Determine the [X, Y] coordinate at the center of the cell enclosing the given text.  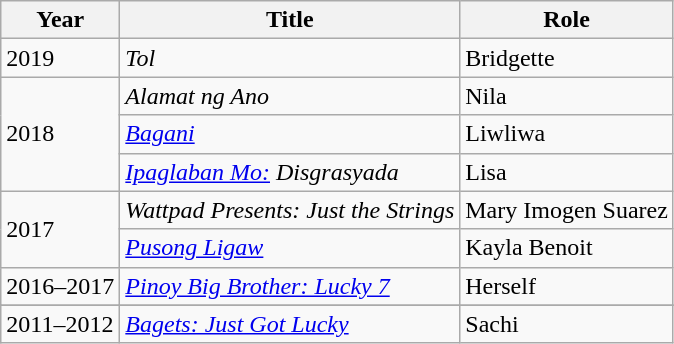
Bagani [290, 134]
2016–2017 [60, 286]
Herself [567, 286]
Wattpad Presents: Just the Strings [290, 210]
Lisa [567, 172]
Title [290, 20]
Bridgette [567, 58]
Nila [567, 96]
Sachi [567, 324]
2019 [60, 58]
2018 [60, 134]
Kayla Benoit [567, 248]
Year [60, 20]
Bagets: Just Got Lucky [290, 324]
Tol [290, 58]
Pinoy Big Brother: Lucky 7 [290, 286]
Ipaglaban Mo: Disgrasyada [290, 172]
2011–2012 [60, 324]
Alamat ng Ano [290, 96]
Mary Imogen Suarez [567, 210]
Liwliwa [567, 134]
Pusong Ligaw [290, 248]
2017 [60, 229]
Role [567, 20]
